Output the [x, y] coordinate of the center of the cell containing the given text.  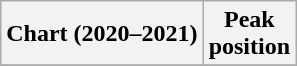
Peakposition [249, 34]
Chart (2020–2021) [102, 34]
